Capture the cell that displays the provided text and extract its (X, Y) central coordinate. 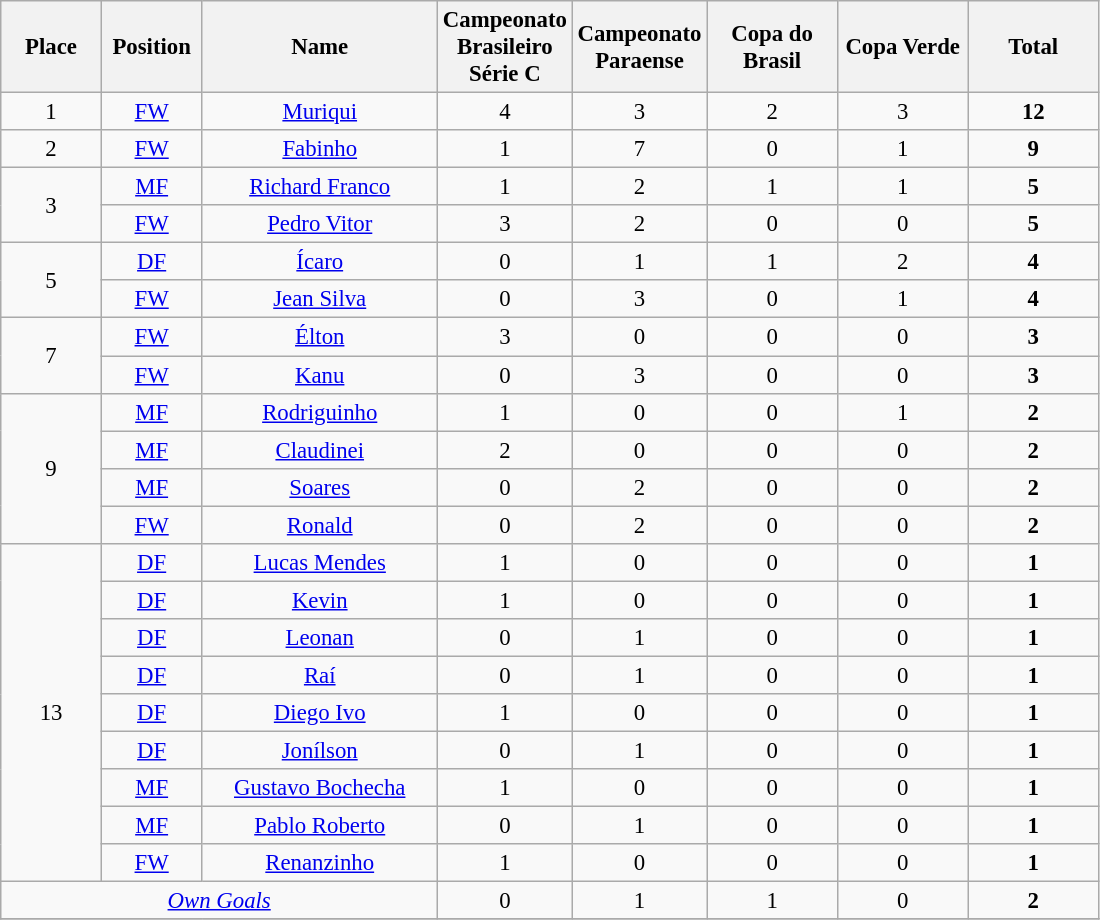
Kanu (320, 375)
Campeonato Brasileiro Série C (506, 47)
Copa Verde (902, 47)
Position (152, 47)
Leonan (320, 638)
Muriqui (320, 112)
12 (1034, 112)
Élton (320, 337)
Soares (320, 487)
Raí (320, 675)
Claudinei (320, 450)
Total (1034, 47)
Copa do Brasil (772, 47)
13 (52, 713)
Rodriguinho (320, 412)
Pablo Roberto (320, 826)
Fabinho (320, 149)
Jean Silva (320, 299)
Renanzinho (320, 863)
Campeonato Paraense (640, 47)
Kevin (320, 600)
Place (52, 47)
Own Goals (220, 901)
Gustavo Bochecha (320, 788)
Pedro Vitor (320, 224)
Richard Franco (320, 187)
Name (320, 47)
Lucas Mendes (320, 563)
Ronald (320, 525)
Ícaro (320, 262)
Jonílson (320, 751)
Diego Ivo (320, 713)
